From the cell containing the given text, extract its center point as [X, Y] coordinate. 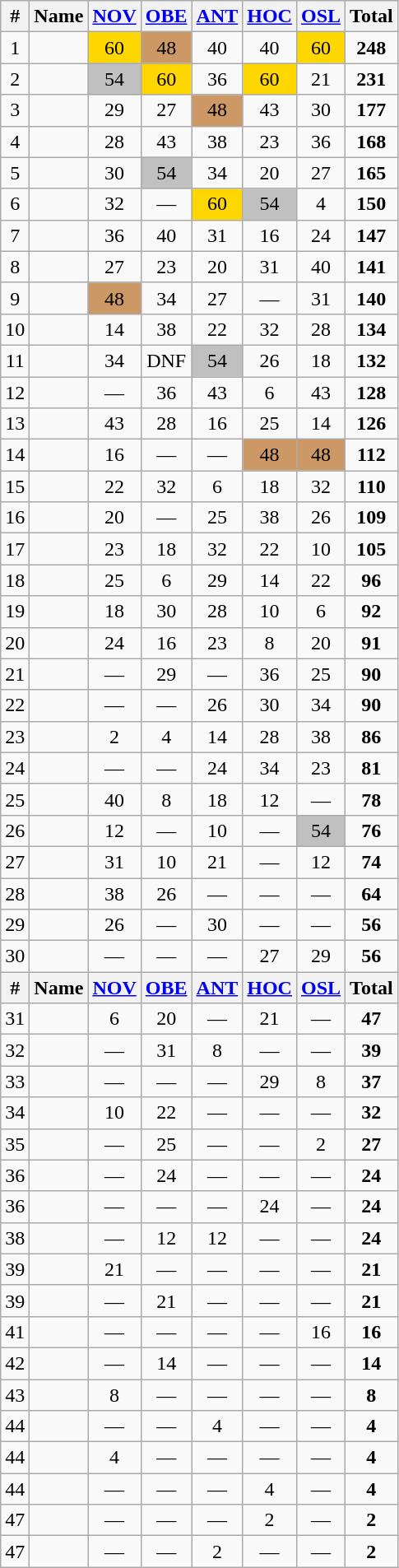
41 [15, 1332]
37 [372, 1082]
177 [372, 110]
165 [372, 173]
86 [372, 737]
110 [372, 486]
5 [15, 173]
81 [372, 768]
96 [372, 580]
64 [372, 893]
140 [372, 298]
78 [372, 799]
147 [372, 235]
7 [15, 235]
141 [372, 267]
11 [15, 361]
DNF [166, 361]
168 [372, 142]
13 [15, 424]
231 [372, 79]
74 [372, 862]
35 [15, 1144]
92 [372, 612]
17 [15, 549]
76 [372, 831]
15 [15, 486]
33 [15, 1082]
9 [15, 298]
150 [372, 204]
132 [372, 361]
105 [372, 549]
112 [372, 455]
19 [15, 612]
3 [15, 110]
248 [372, 48]
128 [372, 393]
91 [372, 643]
134 [372, 329]
109 [372, 518]
42 [15, 1363]
126 [372, 424]
1 [15, 48]
